Pinpoint the cell where the given text exists, returning its (X, Y) midpoint coordinate. 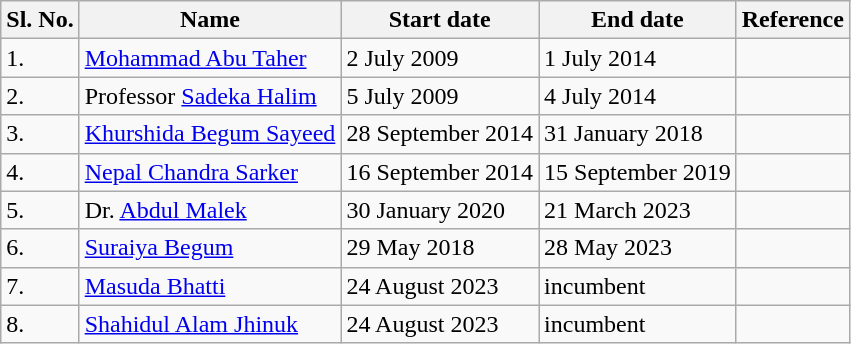
Suraiya Begum (210, 248)
Professor Sadeka Halim (210, 96)
2. (40, 96)
7. (40, 286)
1. (40, 58)
29 May 2018 (440, 248)
8. (40, 324)
15 September 2019 (638, 172)
16 September 2014 (440, 172)
Reference (792, 20)
3. (40, 134)
31 January 2018 (638, 134)
5. (40, 210)
Name (210, 20)
Dr. Abdul Malek (210, 210)
4 July 2014 (638, 96)
Start date (440, 20)
21 March 2023 (638, 210)
Nepal Chandra Sarker (210, 172)
Shahidul Alam Jhinuk (210, 324)
Sl. No. (40, 20)
Masuda Bhatti (210, 286)
4. (40, 172)
1 July 2014 (638, 58)
5 July 2009 (440, 96)
6. (40, 248)
2 July 2009 (440, 58)
End date (638, 20)
28 September 2014 (440, 134)
Mohammad Abu Taher (210, 58)
28 May 2023 (638, 248)
30 January 2020 (440, 210)
Khurshida Begum Sayeed (210, 134)
